Detect which cell encompasses the target text, then output its (x, y) center coordinate. 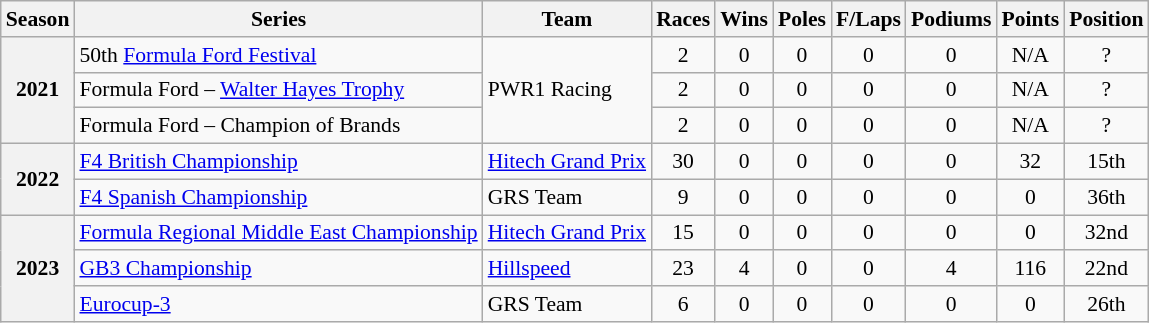
Team (567, 19)
9 (683, 197)
GB3 Championship (278, 269)
Formula Regional Middle East Championship (278, 233)
22nd (1106, 269)
36th (1106, 197)
2022 (38, 180)
15 (683, 233)
Position (1106, 19)
32 (1030, 162)
15th (1106, 162)
Wins (744, 19)
6 (683, 304)
Hillspeed (567, 269)
Races (683, 19)
F/Laps (868, 19)
23 (683, 269)
Formula Ford – Walter Hayes Trophy (278, 90)
26th (1106, 304)
32nd (1106, 233)
Season (38, 19)
30 (683, 162)
116 (1030, 269)
Poles (802, 19)
Eurocup-3 (278, 304)
PWR1 Racing (567, 90)
50th Formula Ford Festival (278, 55)
F4 British Championship (278, 162)
Podiums (952, 19)
2023 (38, 268)
Formula Ford – Champion of Brands (278, 126)
F4 Spanish Championship (278, 197)
Series (278, 19)
Points (1030, 19)
2021 (38, 90)
